Pinpoint the cell where the given text exists, returning its (x, y) midpoint coordinate. 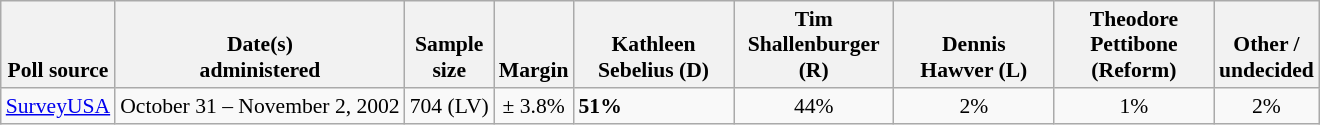
1% (1134, 106)
44% (814, 106)
Samplesize (450, 44)
± 3.8% (534, 106)
704 (LV) (450, 106)
SurveyUSA (58, 106)
Poll source (58, 44)
TheodorePettibone (Reform) (1134, 44)
Margin (534, 44)
October 31 – November 2, 2002 (260, 106)
DennisHawver (L) (974, 44)
51% (653, 106)
Date(s)administered (260, 44)
KathleenSebelius (D) (653, 44)
Other /undecided (1266, 44)
TimShallenburger (R) (814, 44)
